Find where the given text appears and provide that cell's center as [x, y] coordinate. 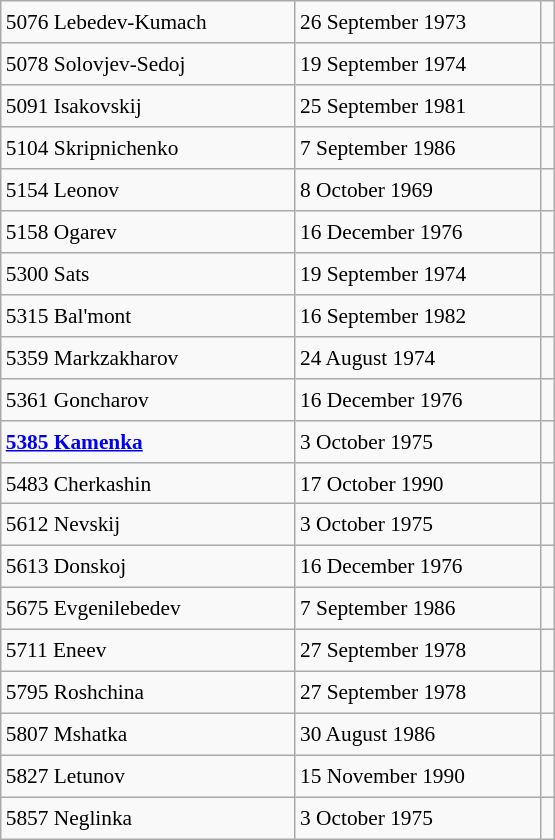
24 August 1974 [418, 357]
30 August 1986 [418, 735]
5078 Solovjev-Sedoj [148, 64]
25 September 1981 [418, 106]
5613 Donskoj [148, 567]
5612 Nevskij [148, 525]
5361 Goncharov [148, 399]
5807 Mshatka [148, 735]
16 September 1982 [418, 315]
5711 Eneev [148, 651]
5104 Skripnichenko [148, 148]
5300 Sats [148, 274]
17 October 1990 [418, 483]
5675 Evgenilebedev [148, 609]
5795 Roshchina [148, 693]
5091 Isakovskij [148, 106]
8 October 1969 [418, 190]
5385 Kamenka [148, 441]
5359 Markzakharov [148, 357]
5857 Neglinka [148, 818]
5158 Ogarev [148, 232]
5483 Cherkashin [148, 483]
5154 Leonov [148, 190]
5315 Bal'mont [148, 315]
5827 Letunov [148, 776]
26 September 1973 [418, 22]
5076 Lebedev-Kumach [148, 22]
15 November 1990 [418, 776]
